Return [x, y] of the center of cell containing provided text 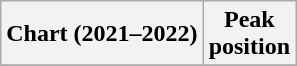
Peakposition [249, 34]
Chart (2021–2022) [102, 34]
